Capture the cell that displays the provided text and extract its [x, y] central coordinate. 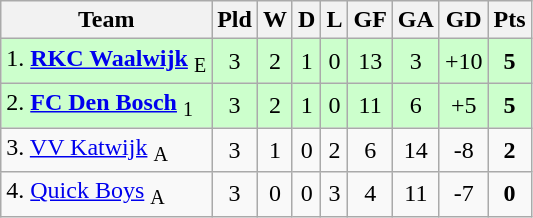
-7 [464, 194]
3. VV Katwijk A [106, 150]
2. FC Den Bosch 1 [106, 105]
+10 [464, 61]
W [274, 20]
Pld [235, 20]
GA [416, 20]
1. RKC Waalwijk E [106, 61]
GD [464, 20]
-8 [464, 150]
D [306, 20]
+5 [464, 105]
4. Quick Boys A [106, 194]
L [334, 20]
13 [370, 61]
14 [416, 150]
Team [106, 20]
Pts [510, 20]
4 [370, 194]
GF [370, 20]
